Scan for the cell matching the given text and deliver its [x, y] coordinate at center. 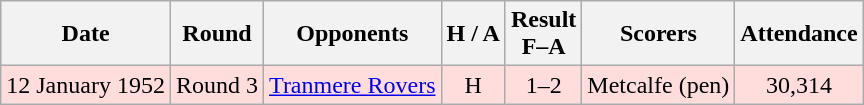
Scorers [658, 34]
30,314 [799, 85]
12 January 1952 [86, 85]
Round 3 [216, 85]
Tranmere Rovers [352, 85]
Attendance [799, 34]
Opponents [352, 34]
ResultF–A [543, 34]
Date [86, 34]
1–2 [543, 85]
Metcalfe (pen) [658, 85]
H / A [473, 34]
H [473, 85]
Round [216, 34]
